Capture the cell that displays the provided text and extract its (x, y) central coordinate. 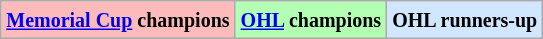
Memorial Cup champions (118, 20)
OHL runners-up (465, 20)
OHL champions (311, 20)
